Return (x, y) of the center of cell containing provided text 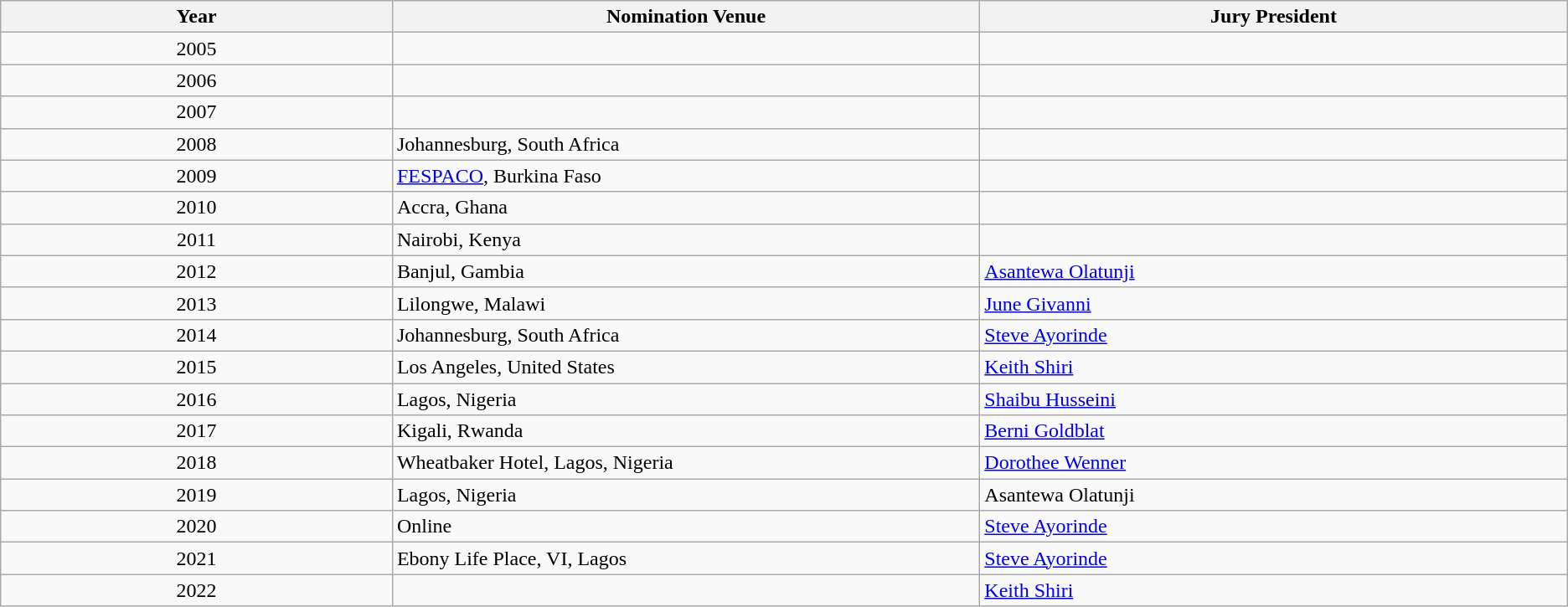
2015 (197, 367)
Berni Goldblat (1273, 431)
2014 (197, 335)
Online (685, 527)
Los Angeles, United States (685, 367)
Banjul, Gambia (685, 271)
2022 (197, 590)
2020 (197, 527)
Shaibu Husseini (1273, 399)
2010 (197, 208)
2017 (197, 431)
2007 (197, 112)
Dorothee Wenner (1273, 463)
Nairobi, Kenya (685, 239)
FESPACO, Burkina Faso (685, 176)
2008 (197, 144)
June Givanni (1273, 303)
Lilongwe, Malawi (685, 303)
2018 (197, 463)
2006 (197, 80)
2011 (197, 239)
Jury President (1273, 17)
2005 (197, 49)
2019 (197, 495)
2009 (197, 176)
Kigali, Rwanda (685, 431)
Nomination Venue (685, 17)
2021 (197, 558)
Ebony Life Place, VI, Lagos (685, 558)
Year (197, 17)
2013 (197, 303)
2012 (197, 271)
2016 (197, 399)
Wheatbaker Hotel, Lagos, Nigeria (685, 463)
Accra, Ghana (685, 208)
